Find where the given text appears and provide that cell's center as (X, Y) coordinate. 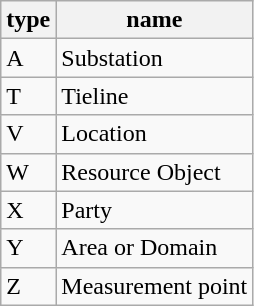
V (28, 134)
W (28, 172)
type (28, 20)
Area or Domain (154, 248)
T (28, 96)
Substation (154, 58)
Location (154, 134)
Tieline (154, 96)
name (154, 20)
Y (28, 248)
Z (28, 286)
X (28, 210)
Party (154, 210)
Measurement point (154, 286)
A (28, 58)
Resource Object (154, 172)
